Locate the cell with the specified text and output its [x, y] center coordinate. 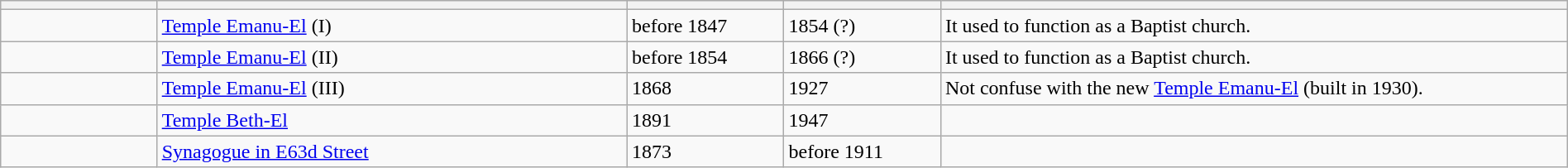
Synagogue in E63d Street [392, 151]
before 1847 [706, 26]
Temple Emanu-El (I) [392, 26]
Temple Emanu-El (III) [392, 89]
1927 [862, 89]
1854 (?) [862, 26]
before 1854 [706, 57]
1947 [862, 120]
1891 [706, 120]
1873 [706, 151]
Temple Emanu-El (II) [392, 57]
Temple Beth-El [392, 120]
1866 (?) [862, 57]
before 1911 [862, 151]
Not confuse with the new Temple Emanu-El (built in 1930). [1254, 89]
1868 [706, 89]
